Capture the cell that displays the provided text and extract its [x, y] central coordinate. 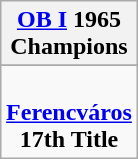
OB I 1965Champions [70, 34]
Ferencváros17th Title [70, 112]
